Search for the cell housing the specified text and yield its (X, Y) center coordinate. 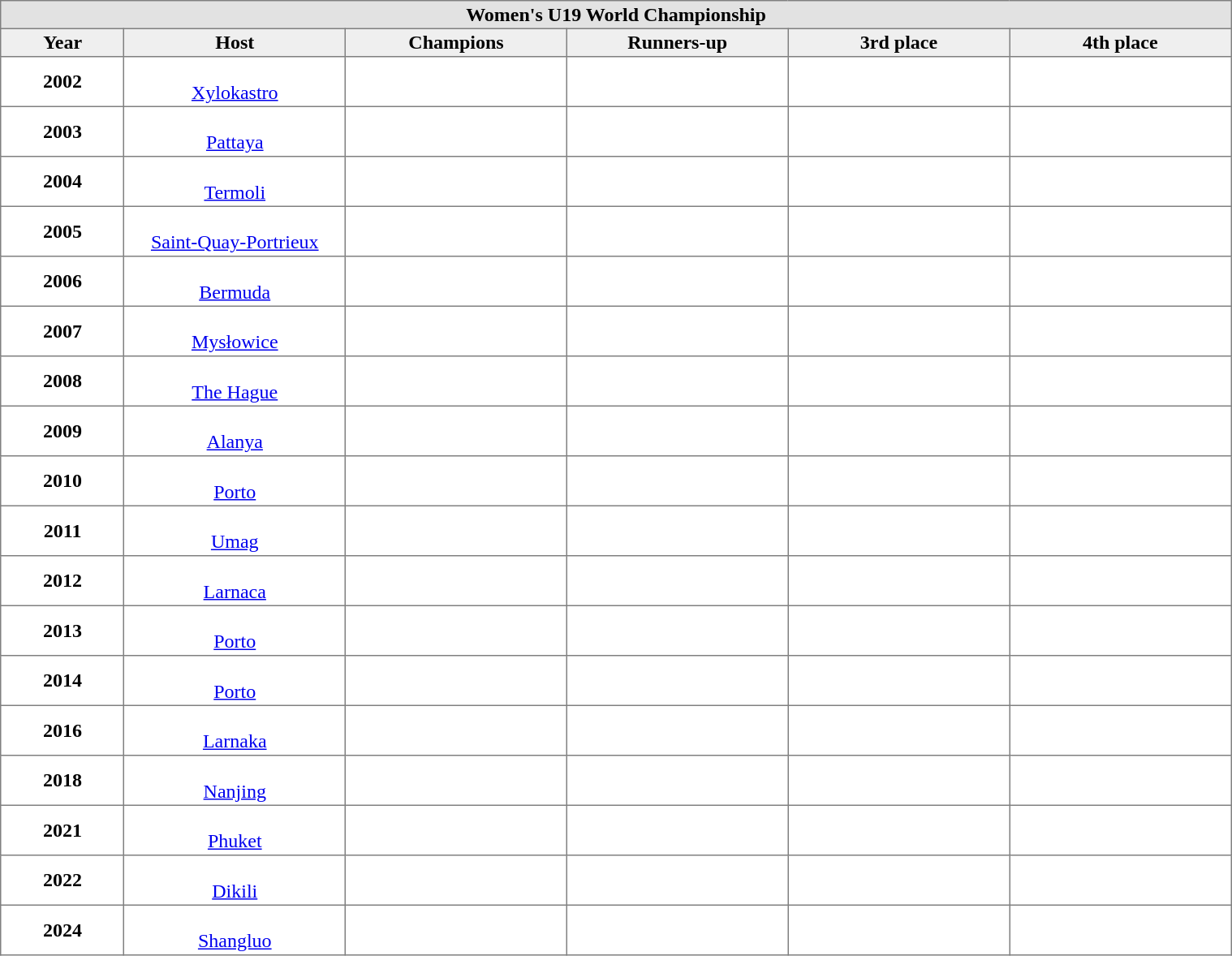
Larnaca (235, 581)
2016 (62, 730)
Bermuda (235, 282)
Champions (456, 42)
Dikili (235, 881)
2012 (62, 581)
Xylokastro (235, 82)
Mysłowice (235, 331)
Host (235, 42)
2021 (62, 830)
Larnaka (235, 730)
Termoli (235, 182)
4th place (1120, 42)
2024 (62, 930)
Women's U19 World Championship (615, 15)
2006 (62, 282)
Phuket (235, 830)
Year (62, 42)
2011 (62, 531)
Umag (235, 531)
2008 (62, 381)
2009 (62, 431)
2018 (62, 781)
3rd place (899, 42)
2002 (62, 82)
Alanya (235, 431)
2010 (62, 481)
2003 (62, 131)
2013 (62, 631)
2014 (62, 681)
2004 (62, 182)
2007 (62, 331)
Runners-up (677, 42)
2022 (62, 881)
Shangluo (235, 930)
Pattaya (235, 131)
The Hague (235, 381)
2005 (62, 231)
Nanjing (235, 781)
Saint-Quay-Portrieux (235, 231)
